Extract the [X, Y] coordinate from the center of the cell holding the provided text.  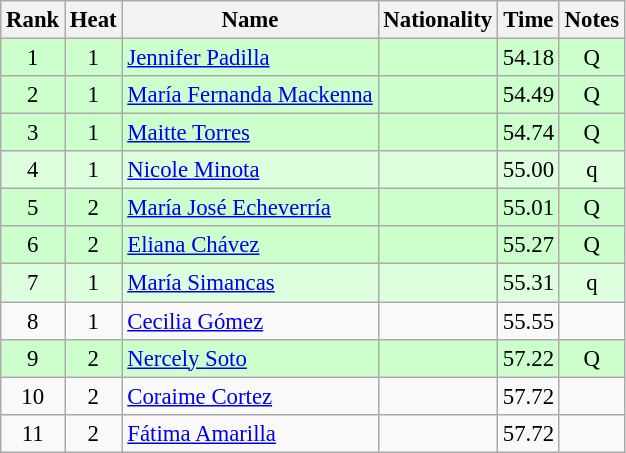
Fátima Amarilla [250, 433]
55.00 [528, 170]
55.27 [528, 245]
María José Echeverría [250, 208]
55.55 [528, 321]
3 [33, 133]
Name [250, 20]
Coraime Cortez [250, 396]
Cecilia Gómez [250, 321]
Time [528, 20]
Maitte Torres [250, 133]
55.01 [528, 208]
57.22 [528, 358]
5 [33, 208]
María Fernanda Mackenna [250, 95]
55.31 [528, 283]
54.49 [528, 95]
54.18 [528, 58]
6 [33, 245]
Notes [592, 20]
Nationality [438, 20]
Heat [94, 20]
Nicole Minota [250, 170]
Rank [33, 20]
10 [33, 396]
8 [33, 321]
Jennifer Padilla [250, 58]
Eliana Chávez [250, 245]
54.74 [528, 133]
11 [33, 433]
María Simancas [250, 283]
Nercely Soto [250, 358]
9 [33, 358]
4 [33, 170]
7 [33, 283]
